From the cell containing the given text, extract its center point as (X, Y) coordinate. 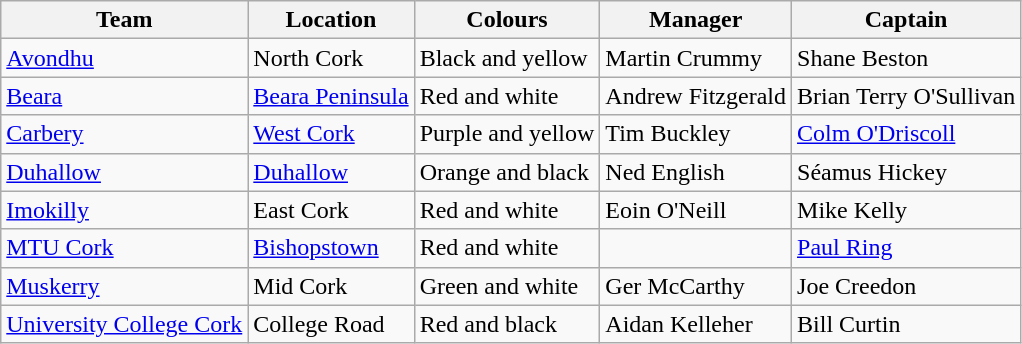
Manager (696, 20)
Joe Creedon (906, 286)
Colm O'Driscoll (906, 134)
Bill Curtin (906, 324)
Black and yellow (507, 58)
Colours (507, 20)
Green and white (507, 286)
Imokilly (124, 210)
Séamus Hickey (906, 172)
Ned English (696, 172)
Team (124, 20)
Beara Peninsula (331, 96)
MTU Cork (124, 248)
Muskerry (124, 286)
Location (331, 20)
College Road (331, 324)
North Cork (331, 58)
Mid Cork (331, 286)
Paul Ring (906, 248)
Mike Kelly (906, 210)
Shane Beston (906, 58)
Eoin O'Neill (696, 210)
University College Cork (124, 324)
Carbery (124, 134)
Andrew Fitzgerald (696, 96)
Purple and yellow (507, 134)
Aidan Kelleher (696, 324)
Martin Crummy (696, 58)
East Cork (331, 210)
Orange and black (507, 172)
West Cork (331, 134)
Avondhu (124, 58)
Tim Buckley (696, 134)
Beara (124, 96)
Red and black (507, 324)
Captain (906, 20)
Ger McCarthy (696, 286)
Bishopstown (331, 248)
Brian Terry O'Sullivan (906, 96)
